Pinpoint the cell where the given text exists, returning its [X, Y] midpoint coordinate. 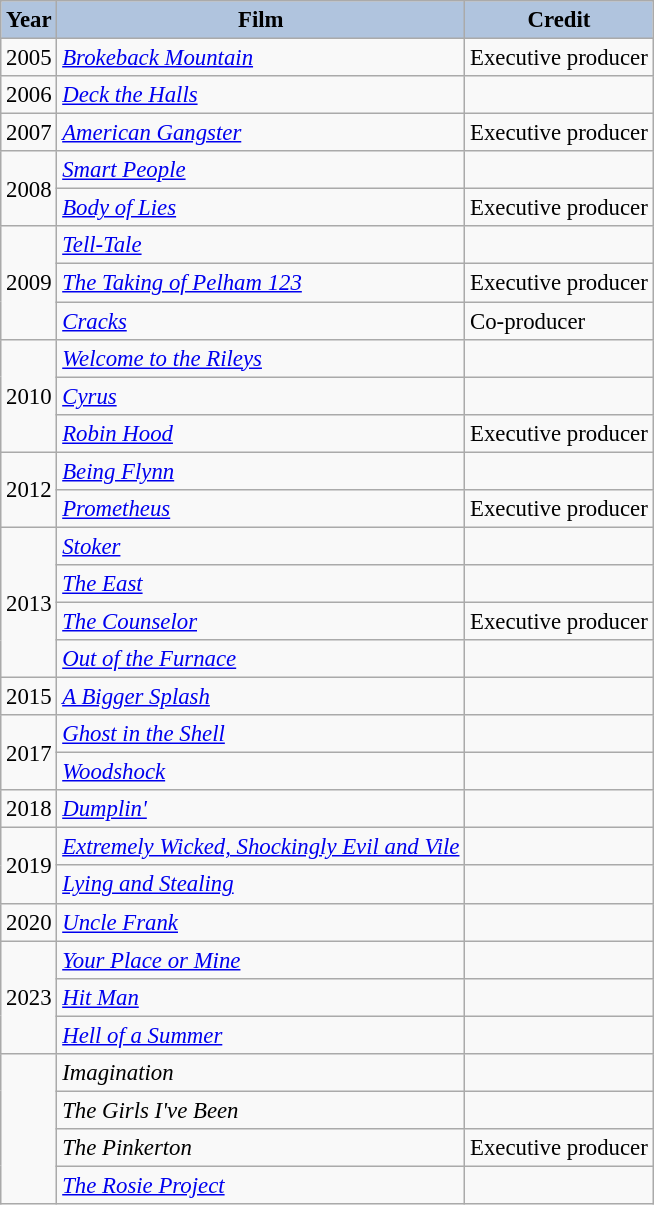
2005 [29, 58]
American Gangster [261, 133]
The East [261, 584]
2007 [29, 133]
The Girls I've Been [261, 1110]
Film [261, 20]
Imagination [261, 1073]
2008 [29, 188]
Cyrus [261, 396]
Lying and Stealing [261, 885]
The Rosie Project [261, 1185]
Being Flynn [261, 471]
2009 [29, 282]
2015 [29, 697]
Year [29, 20]
2012 [29, 490]
Your Place or Mine [261, 960]
Out of the Furnace [261, 659]
Hell of a Summer [261, 1035]
Extremely Wicked, Shockingly Evil and Vile [261, 847]
2020 [29, 922]
The Pinkerton [261, 1148]
Robin Hood [261, 433]
Stoker [261, 546]
Prometheus [261, 509]
2006 [29, 95]
Hit Man [261, 997]
Ghost in the Shell [261, 734]
Brokeback Mountain [261, 58]
The Taking of Pelham 123 [261, 283]
A Bigger Splash [261, 697]
2013 [29, 602]
2010 [29, 396]
Tell-Tale [261, 245]
Uncle Frank [261, 922]
Credit [559, 20]
2023 [29, 998]
Welcome to the Rileys [261, 358]
2019 [29, 866]
Woodshock [261, 772]
Dumplin' [261, 809]
Cracks [261, 321]
Smart People [261, 170]
Deck the Halls [261, 95]
The Counselor [261, 621]
2017 [29, 752]
2018 [29, 809]
Co-producer [559, 321]
Body of Lies [261, 208]
